Return the (x, y) coordinate for the center point of the cell that contains the specified text.  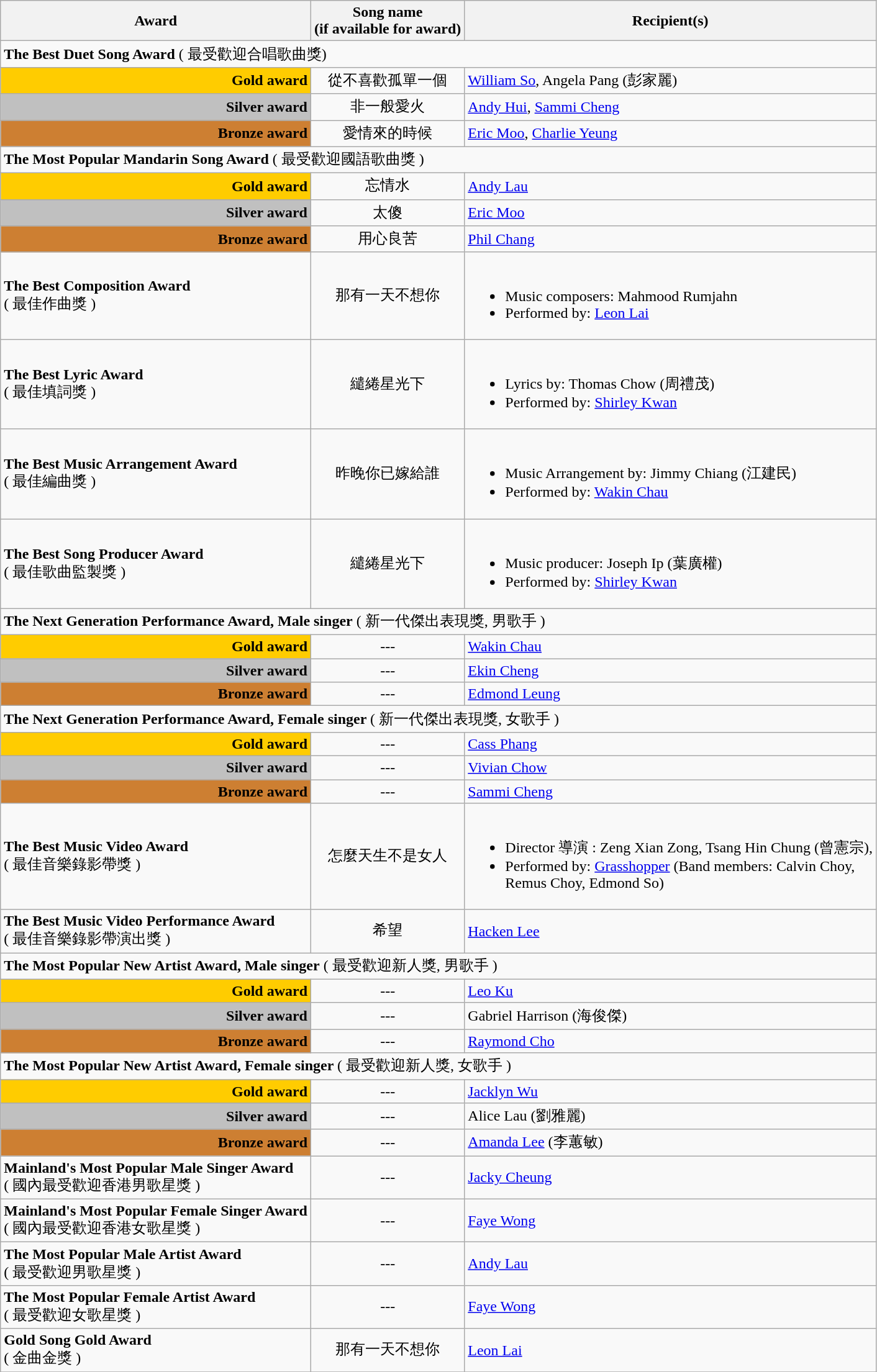
The Best Duet Song Award ( 最受歡迎合唱歌曲獎) (438, 55)
Sammi Cheng (671, 792)
Phil Chang (671, 240)
Gold Song Gold Award( 金曲金獎 ) (156, 1350)
Jacky Cheung (671, 1178)
Leon Lai (671, 1350)
Lyrics by: Thomas Chow (周禮茂)Performed by: Shirley Kwan (671, 384)
The Best Music Arrangement Award( 最佳編曲獎 ) (156, 474)
The Next Generation Performance Award, Male singer ( 新一代傑出表現獎, 男歌手 ) (438, 622)
The Most Popular Female Artist Award( 最受歡迎女歌星獎 ) (156, 1307)
The Best Music Video Performance Award( 最佳音樂錄影帶演出獎 ) (156, 931)
用心良苦 (388, 240)
Alice Lau (劉雅麗) (671, 1116)
The Most Popular New Artist Award, Female singer ( 最受歡迎新人獎, 女歌手 ) (438, 1067)
Raymond Cho (671, 1041)
太傻 (388, 212)
The Best Lyric Award( 最佳填詞獎 ) (156, 384)
Amanda Lee (李蕙敏) (671, 1142)
Jacklyn Wu (671, 1091)
Wakin Chau (671, 647)
愛情來的時候 (388, 134)
Eric Moo, Charlie Yeung (671, 134)
Ekin Cheng (671, 670)
怎麼天生不是女人 (388, 857)
Hacken Lee (671, 931)
Leo Ku (671, 991)
Music composers: Mahmood RumjahnPerformed by: Leon Lai (671, 296)
Music Arrangement by: Jimmy Chiang (江建民)Performed by: Wakin Chau (671, 474)
The Most Popular New Artist Award, Male singer ( 最受歡迎新人獎, 男歌手 ) (438, 966)
Gabriel Harrison (海俊傑) (671, 1016)
Vivian Chow (671, 767)
希望 (388, 931)
忘情水 (388, 186)
Cass Phang (671, 744)
從不喜歡孤單一個 (388, 81)
Recipient(s) (671, 21)
Edmond Leung (671, 694)
The Best Music Video Award( 最佳音樂錄影帶獎 ) (156, 857)
The Most Popular Mandarin Song Award ( 最受歡迎國語歌曲獎 ) (438, 160)
Award (156, 21)
The Best Composition Award( 最佳作曲獎 ) (156, 296)
Andy Hui, Sammi Cheng (671, 107)
Song name(if available for award) (388, 21)
Director 導演 : Zeng Xian Zong, Tsang Hin Chung (曾憲宗),Performed by: Grasshopper (Band members: Calvin Choy,Remus Choy, Edmond So) (671, 857)
Mainland's Most Popular Male Singer Award ( 國內最受歡迎香港男歌星獎 ) (156, 1178)
昨晚你已嫁給誰 (388, 474)
Mainland's Most Popular Female Singer Award ( 國內最受歡迎香港女歌星獎 ) (156, 1221)
The Most Popular Male Artist Award( 最受歡迎男歌星獎 ) (156, 1264)
Eric Moo (671, 212)
William So, Angela Pang (彭家麗) (671, 81)
The Next Generation Performance Award, Female singer ( 新一代傑出表現獎, 女歌手 ) (438, 719)
The Best Song Producer Award( 最佳歌曲監製獎 ) (156, 564)
Music producer: Joseph Ip (葉廣權)Performed by: Shirley Kwan (671, 564)
非一般愛火 (388, 107)
